Return [x, y] of the center of cell containing provided text 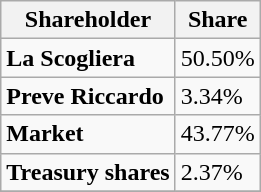
Share [218, 20]
Market [88, 134]
Shareholder [88, 20]
2.37% [218, 172]
Treasury shares [88, 172]
3.34% [218, 96]
La Scogliera [88, 58]
43.77% [218, 134]
50.50% [218, 58]
Preve Riccardo [88, 96]
